Determine the [X, Y] coordinate at the center of the cell enclosing the given text.  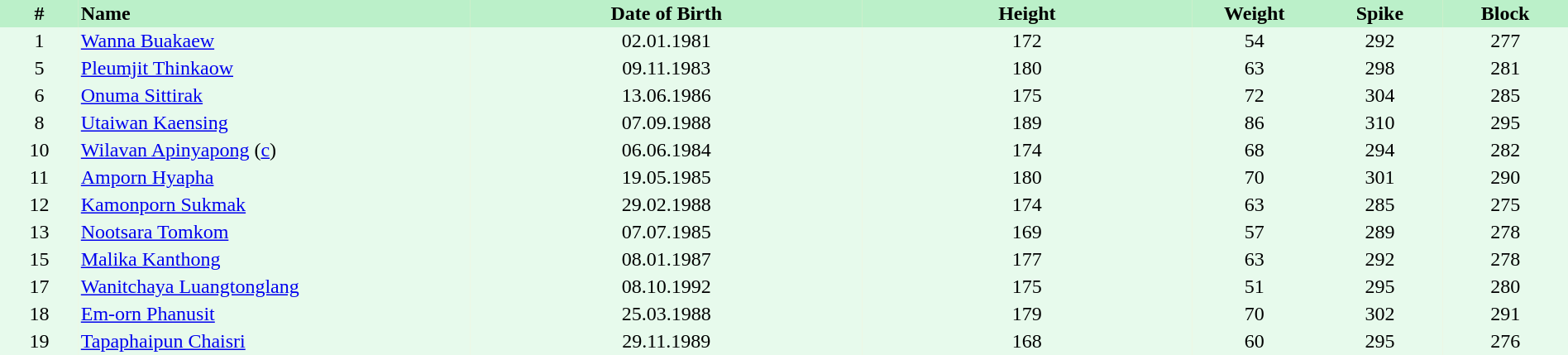
280 [1505, 286]
Kamonporn Sukmak [275, 205]
291 [1505, 314]
Tapaphaipun Chaisri [275, 341]
Nootsara Tomkom [275, 232]
275 [1505, 205]
8 [40, 122]
02.01.1981 [667, 41]
294 [1380, 151]
Name [275, 13]
Date of Birth [667, 13]
281 [1505, 68]
Weight [1255, 13]
09.11.1983 [667, 68]
168 [1027, 341]
1 [40, 41]
177 [1027, 260]
07.07.1985 [667, 232]
54 [1255, 41]
13 [40, 232]
06.06.1984 [667, 151]
07.09.1988 [667, 122]
Amporn Hyapha [275, 177]
# [40, 13]
6 [40, 96]
25.03.1988 [667, 314]
290 [1505, 177]
57 [1255, 232]
179 [1027, 314]
282 [1505, 151]
29.02.1988 [667, 205]
276 [1505, 341]
15 [40, 260]
72 [1255, 96]
10 [40, 151]
Block [1505, 13]
08.10.1992 [667, 286]
Utaiwan Kaensing [275, 122]
Pleumjit Thinkaow [275, 68]
277 [1505, 41]
Em-orn Phanusit [275, 314]
Height [1027, 13]
Spike [1380, 13]
13.06.1986 [667, 96]
12 [40, 205]
310 [1380, 122]
86 [1255, 122]
51 [1255, 286]
17 [40, 286]
189 [1027, 122]
169 [1027, 232]
301 [1380, 177]
298 [1380, 68]
19 [40, 341]
302 [1380, 314]
5 [40, 68]
Wanitchaya Luangtonglang [275, 286]
Wilavan Apinyapong (c) [275, 151]
289 [1380, 232]
68 [1255, 151]
Onuma Sittirak [275, 96]
18 [40, 314]
11 [40, 177]
304 [1380, 96]
60 [1255, 341]
Wanna Buakaew [275, 41]
172 [1027, 41]
29.11.1989 [667, 341]
19.05.1985 [667, 177]
08.01.1987 [667, 260]
Malika Kanthong [275, 260]
